Output the (X, Y) coordinate of the center of the cell containing the given text.  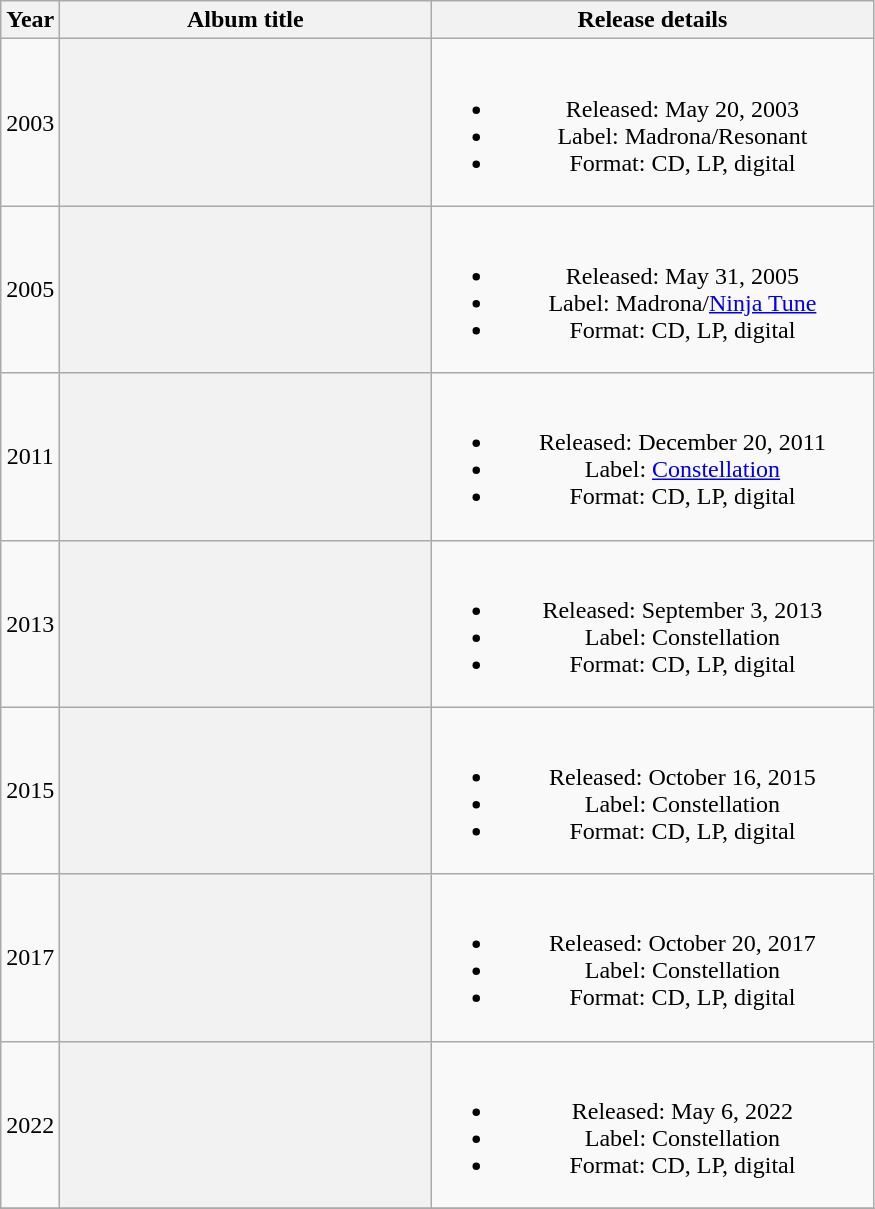
Year (30, 20)
2005 (30, 290)
Released: May 31, 2005Label: Madrona/Ninja TuneFormat: CD, LP, digital (652, 290)
Released: May 6, 2022Label: ConstellationFormat: CD, LP, digital (652, 1124)
2017 (30, 958)
2013 (30, 624)
2003 (30, 122)
Released: October 20, 2017Label: ConstellationFormat: CD, LP, digital (652, 958)
Released: December 20, 2011Label: ConstellationFormat: CD, LP, digital (652, 456)
Released: May 20, 2003Label: Madrona/ResonantFormat: CD, LP, digital (652, 122)
Released: September 3, 2013Label: ConstellationFormat: CD, LP, digital (652, 624)
Album title (246, 20)
2011 (30, 456)
Released: October 16, 2015Label: ConstellationFormat: CD, LP, digital (652, 790)
2015 (30, 790)
Release details (652, 20)
2022 (30, 1124)
